Return the [x, y] coordinate for the center point of the cell that contains the specified text.  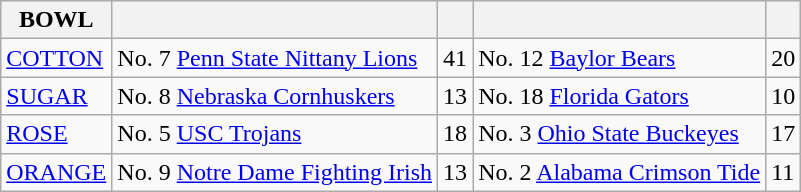
No. 12 Baylor Bears [620, 58]
No. 2 Alabama Crimson Tide [620, 172]
No. 7 Penn State Nittany Lions [275, 58]
17 [784, 134]
ROSE [56, 134]
SUGAR [56, 96]
No. 9 Notre Dame Fighting Irish [275, 172]
ORANGE [56, 172]
20 [784, 58]
11 [784, 172]
BOWL [56, 20]
No. 5 USC Trojans [275, 134]
No. 18 Florida Gators [620, 96]
No. 3 Ohio State Buckeyes [620, 134]
10 [784, 96]
No. 8 Nebraska Cornhuskers [275, 96]
41 [456, 58]
COTTON [56, 58]
18 [456, 134]
